Scan for the cell matching the given text and deliver its [x, y] coordinate at center. 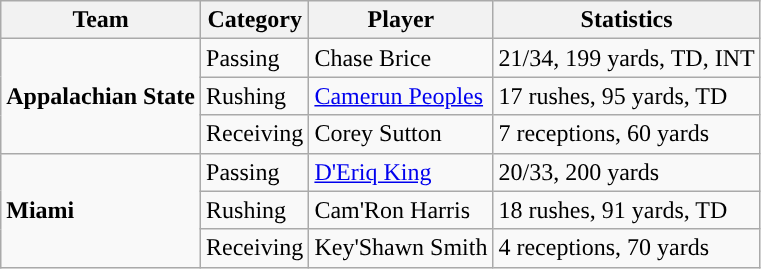
Camerun Peoples [401, 96]
Category [255, 20]
Key'Shawn Smith [401, 248]
20/33, 200 yards [626, 172]
Statistics [626, 20]
18 rushes, 91 yards, TD [626, 210]
7 receptions, 60 yards [626, 134]
Appalachian State [101, 96]
4 receptions, 70 yards [626, 248]
17 rushes, 95 yards, TD [626, 96]
Cam'Ron Harris [401, 210]
Miami [101, 210]
D'Eriq King [401, 172]
Player [401, 20]
21/34, 199 yards, TD, INT [626, 58]
Chase Brice [401, 58]
Team [101, 20]
Corey Sutton [401, 134]
